Locate the cell with the specified text and output its (x, y) center coordinate. 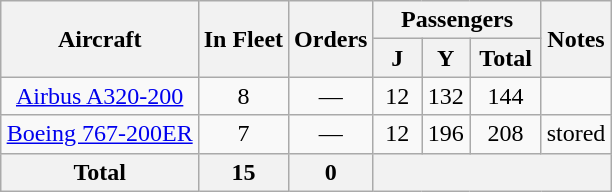
Passengers (457, 20)
7 (243, 134)
Notes (576, 39)
Boeing 767-200ER (100, 134)
132 (446, 96)
J (398, 58)
Aircraft (100, 39)
208 (506, 134)
15 (243, 172)
In Fleet (243, 39)
8 (243, 96)
196 (446, 134)
Airbus A320-200 (100, 96)
0 (331, 172)
stored (576, 134)
Orders (331, 39)
Y (446, 58)
144 (506, 96)
